Identify which cell holds the provided text, then report its (X, Y) central coordinate. 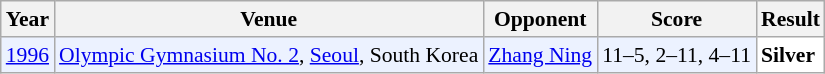
Score (676, 19)
Zhang Ning (540, 55)
1996 (28, 55)
Opponent (540, 19)
Year (28, 19)
Result (790, 19)
11–5, 2–11, 4–11 (676, 55)
Venue (268, 19)
Olympic Gymnasium No. 2, Seoul, South Korea (268, 55)
Silver (790, 55)
